Find where the given text appears and provide that cell's center as [x, y] coordinate. 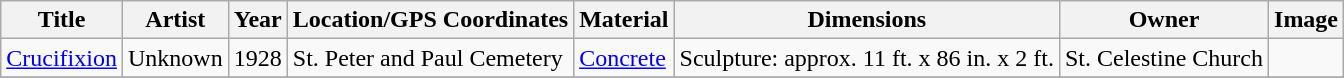
Year [258, 20]
Location/GPS Coordinates [430, 20]
Owner [1164, 20]
Dimensions [866, 20]
Concrete [624, 58]
Image [1306, 20]
Unknown [175, 58]
Title [62, 20]
Material [624, 20]
1928 [258, 58]
St. Peter and Paul Cemetery [430, 58]
St. Celestine Church [1164, 58]
Crucifixion [62, 58]
Sculpture: approx. 11 ft. x 86 in. x 2 ft. [866, 58]
Artist [175, 20]
